Search for the cell housing the specified text and yield its (X, Y) center coordinate. 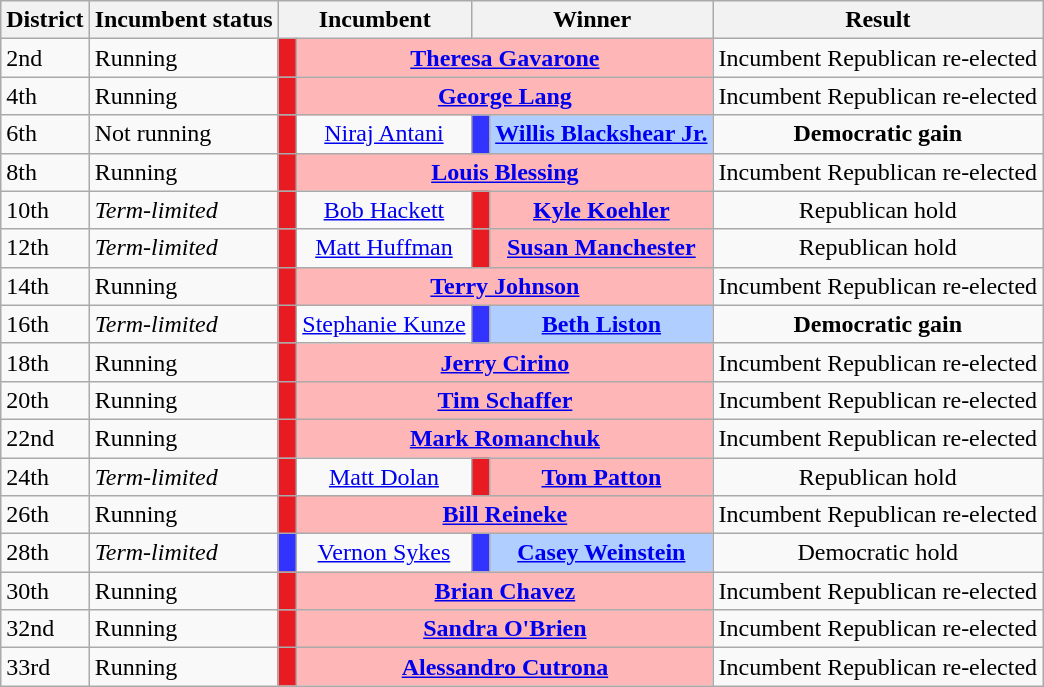
Winner (592, 20)
Theresa Gavarone (505, 58)
2nd (45, 58)
Democratic hold (878, 553)
Not running (184, 134)
Beth Liston (602, 324)
6th (45, 134)
Bill Reineke (505, 515)
10th (45, 210)
18th (45, 362)
Result (878, 20)
20th (45, 400)
Matt Dolan (384, 477)
Susan Manchester (602, 248)
Vernon Sykes (384, 553)
Stephanie Kunze (384, 324)
28th (45, 553)
Tom Patton (602, 477)
14th (45, 286)
Mark Romanchuk (505, 438)
Incumbent (374, 20)
Casey Weinstein (602, 553)
Terry Johnson (505, 286)
Sandra O'Brien (505, 629)
Louis Blessing (505, 172)
4th (45, 96)
Brian Chavez (505, 591)
Jerry Cirino (505, 362)
District (45, 20)
Niraj Antani (384, 134)
33rd (45, 667)
12th (45, 248)
Matt Huffman (384, 248)
24th (45, 477)
Incumbent status (184, 20)
8th (45, 172)
22nd (45, 438)
Bob Hackett (384, 210)
Tim Schaffer (505, 400)
16th (45, 324)
32nd (45, 629)
30th (45, 591)
Willis Blackshear Jr. (602, 134)
Kyle Koehler (602, 210)
26th (45, 515)
Alessandro Cutrona (505, 667)
George Lang (505, 96)
